Locate the cell with the specified text and output its (X, Y) center coordinate. 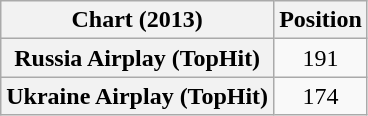
Ukraine Airplay (TopHit) (138, 96)
Russia Airplay (TopHit) (138, 58)
Chart (2013) (138, 20)
174 (321, 96)
Position (321, 20)
191 (321, 58)
